Detect which cell encompasses the target text, then output its [X, Y] center coordinate. 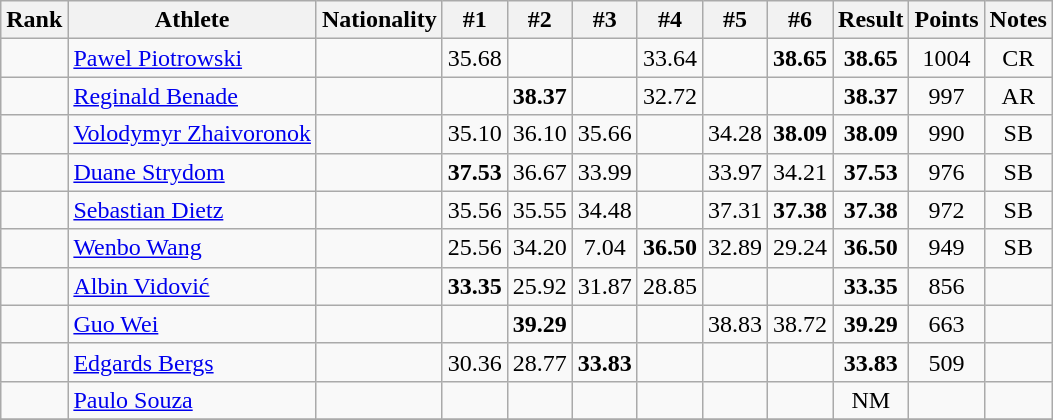
32.89 [734, 248]
25.56 [474, 248]
30.36 [474, 362]
#6 [800, 20]
25.92 [540, 286]
Result [871, 20]
#5 [734, 20]
Guo Wei [192, 324]
Paulo Souza [192, 400]
1004 [946, 58]
7.04 [604, 248]
33.64 [670, 58]
28.77 [540, 362]
38.83 [734, 324]
35.10 [474, 134]
Volodymyr Zhaivoronok [192, 134]
32.72 [670, 96]
29.24 [800, 248]
34.48 [604, 210]
33.97 [734, 172]
36.10 [540, 134]
37.31 [734, 210]
33.99 [604, 172]
34.20 [540, 248]
#3 [604, 20]
NM [871, 400]
949 [946, 248]
38.72 [800, 324]
#1 [474, 20]
AR [1018, 96]
35.68 [474, 58]
#2 [540, 20]
Rank [34, 20]
CR [1018, 58]
35.66 [604, 134]
856 [946, 286]
#4 [670, 20]
35.56 [474, 210]
34.28 [734, 134]
Pawel Piotrowski [192, 58]
Nationality [379, 20]
Athlete [192, 20]
976 [946, 172]
35.55 [540, 210]
Edgards Bergs [192, 362]
Notes [1018, 20]
34.21 [800, 172]
Reginald Benade [192, 96]
990 [946, 134]
Duane Strydom [192, 172]
663 [946, 324]
997 [946, 96]
Albin Vidović [192, 286]
36.67 [540, 172]
Points [946, 20]
28.85 [670, 286]
31.87 [604, 286]
Sebastian Dietz [192, 210]
972 [946, 210]
Wenbo Wang [192, 248]
509 [946, 362]
